Extract the [x, y] coordinate from the center of the cell holding the provided text.  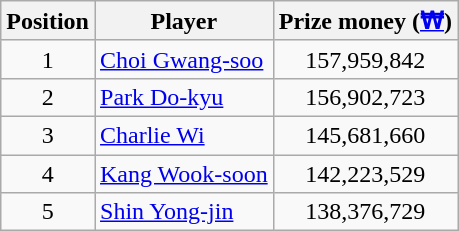
Kang Wook-soon [184, 173]
3 [48, 135]
157,959,842 [365, 59]
138,376,729 [365, 212]
Charlie Wi [184, 135]
Position [48, 21]
Choi Gwang-soo [184, 59]
142,223,529 [365, 173]
156,902,723 [365, 97]
Prize money (₩) [365, 21]
1 [48, 59]
145,681,660 [365, 135]
Player [184, 21]
Park Do-kyu [184, 97]
2 [48, 97]
5 [48, 212]
Shin Yong-jin [184, 212]
4 [48, 173]
